Search for the cell housing the specified text and yield its [x, y] center coordinate. 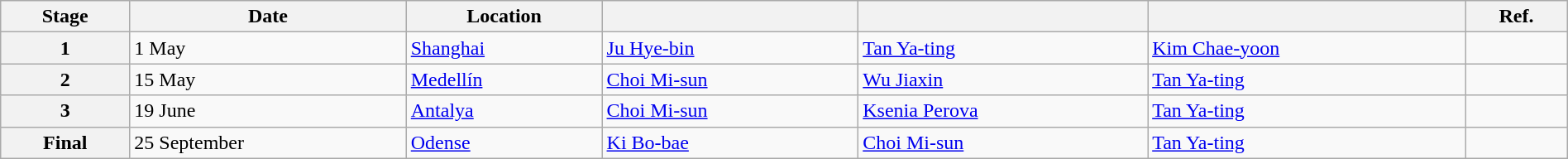
2 [65, 79]
Medellín [504, 79]
Odense [504, 142]
3 [65, 111]
Ki Bo-bae [730, 142]
Ksenia Perova [1003, 111]
19 June [268, 111]
Location [504, 17]
15 May [268, 79]
Wu Jiaxin [1003, 79]
Date [268, 17]
1 [65, 48]
25 September [268, 142]
Shanghai [504, 48]
Final [65, 142]
Kim Chae-yoon [1307, 48]
Ju Hye-bin [730, 48]
Stage [65, 17]
Ref. [1517, 17]
Antalya [504, 111]
1 May [268, 48]
